Pinpoint the cell where the given text exists, returning its [X, Y] midpoint coordinate. 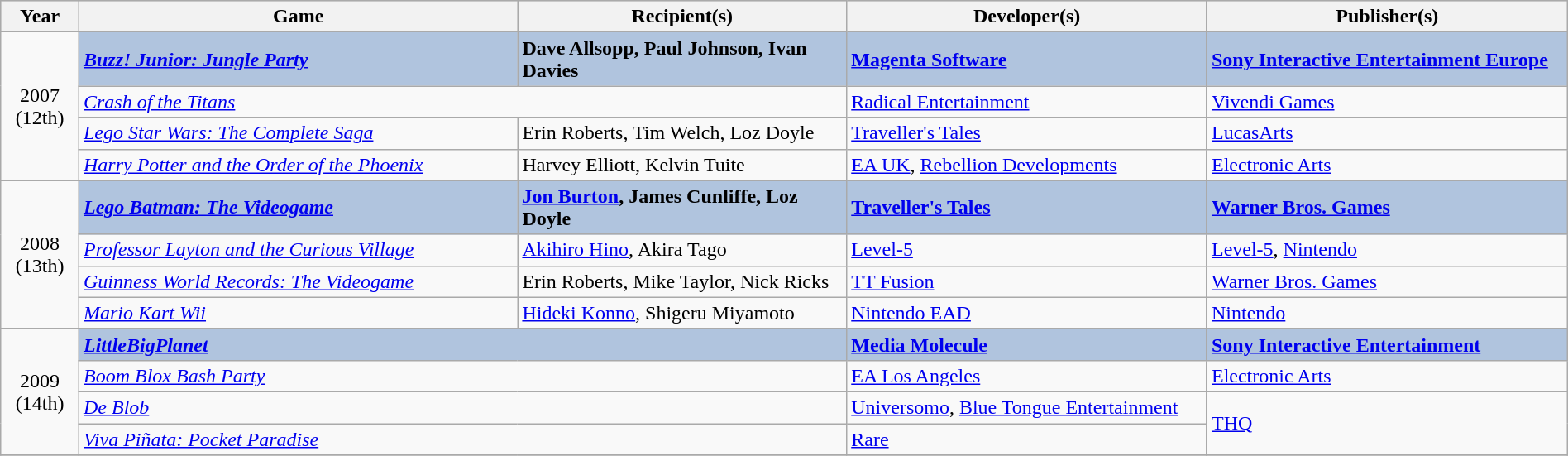
Mario Kart Wii [298, 313]
Game [298, 17]
Sony Interactive Entertainment Europe [1387, 60]
Buzz! Junior: Jungle Party [298, 60]
THQ [1387, 423]
Media Molecule [1027, 344]
2009(14th) [40, 391]
Lego Star Wars: The Complete Saga [298, 133]
Dave Allsopp, Paul Johnson, Ivan Davies [682, 60]
Publisher(s) [1387, 17]
Sony Interactive Entertainment [1387, 344]
Jon Burton, James Cunliffe, Loz Doyle [682, 207]
De Blob [462, 407]
Vivendi Games [1387, 102]
Developer(s) [1027, 17]
EA Los Angeles [1027, 376]
Professor Layton and the Curious Village [298, 250]
Recipient(s) [682, 17]
Nintendo EAD [1027, 313]
Magenta Software [1027, 60]
EA UK, Rebellion Developments [1027, 165]
Universomo, Blue Tongue Entertainment [1027, 407]
Level-5 [1027, 250]
Nintendo [1387, 313]
Hideki Konno, Shigeru Miyamoto [682, 313]
Rare [1027, 439]
2008(13th) [40, 255]
Viva Piñata: Pocket Paradise [462, 439]
TT Fusion [1027, 281]
LittleBigPlanet [462, 344]
Harvey Elliott, Kelvin Tuite [682, 165]
LucasArts [1387, 133]
Lego Batman: The Videogame [298, 207]
Akihiro Hino, Akira Tago [682, 250]
Boom Blox Bash Party [462, 376]
Guinness World Records: The Videogame [298, 281]
Crash of the Titans [462, 102]
Erin Roberts, Tim Welch, Loz Doyle [682, 133]
Radical Entertainment [1027, 102]
Year [40, 17]
2007(12th) [40, 106]
Erin Roberts, Mike Taylor, Nick Ricks [682, 281]
Level-5, Nintendo [1387, 250]
Harry Potter and the Order of the Phoenix [298, 165]
